Capture the cell that displays the provided text and extract its (x, y) central coordinate. 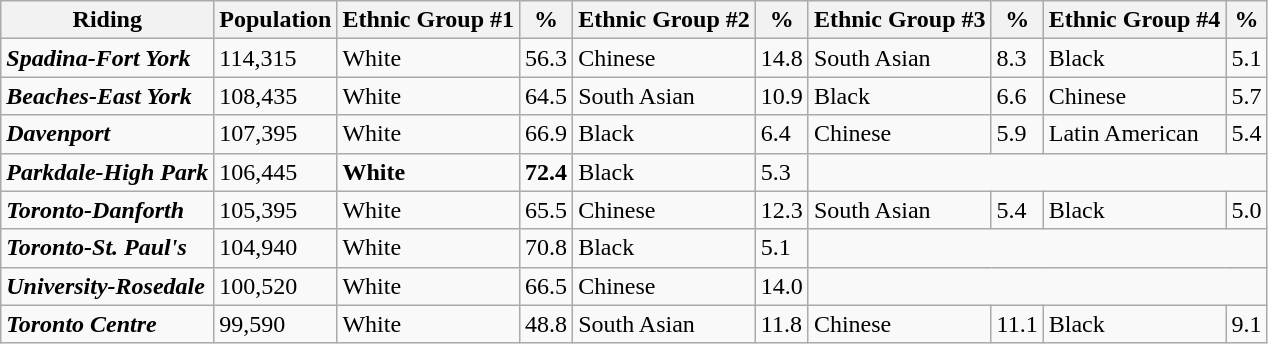
105,395 (276, 210)
Toronto-Danforth (108, 210)
Davenport (108, 134)
48.8 (546, 324)
66.5 (546, 286)
9.1 (1246, 324)
99,590 (276, 324)
14.0 (782, 286)
University-Rosedale (108, 286)
Spadina-Fort York (108, 58)
Toronto Centre (108, 324)
5.7 (1246, 96)
8.3 (1017, 58)
107,395 (276, 134)
100,520 (276, 286)
Latin American (1134, 134)
72.4 (546, 172)
Ethnic Group #2 (664, 20)
70.8 (546, 248)
11.8 (782, 324)
Ethnic Group #4 (1134, 20)
5.0 (1246, 210)
104,940 (276, 248)
5.9 (1017, 134)
Ethnic Group #1 (428, 20)
Ethnic Group #3 (900, 20)
12.3 (782, 210)
6.6 (1017, 96)
66.9 (546, 134)
5.3 (782, 172)
10.9 (782, 96)
Population (276, 20)
114,315 (276, 58)
11.1 (1017, 324)
6.4 (782, 134)
106,445 (276, 172)
108,435 (276, 96)
Riding (108, 20)
64.5 (546, 96)
Parkdale-High Park (108, 172)
Beaches-East York (108, 96)
56.3 (546, 58)
Toronto-St. Paul's (108, 248)
65.5 (546, 210)
14.8 (782, 58)
